Return (X, Y) of the center of cell containing provided text 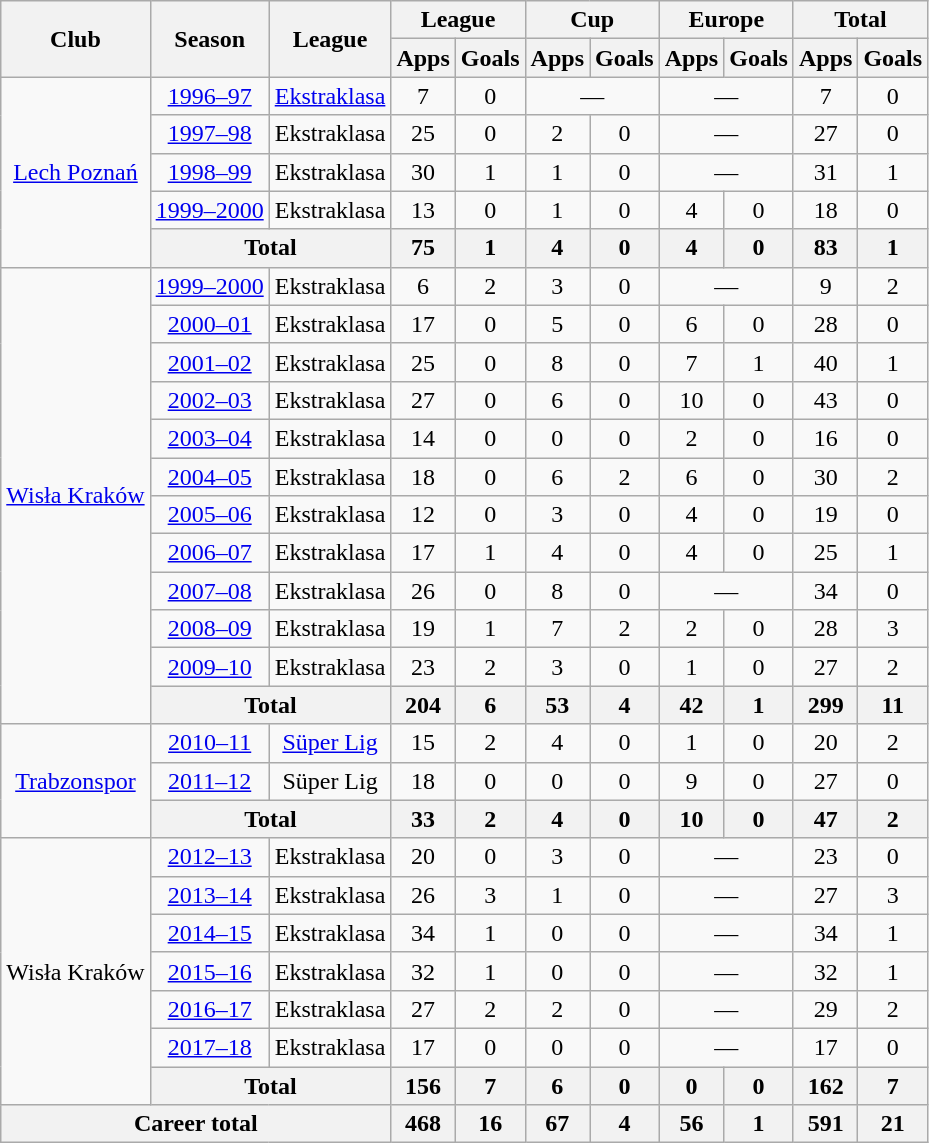
2005–06 (210, 515)
2012–13 (210, 857)
Cup (592, 20)
2001–02 (210, 362)
2014–15 (210, 933)
468 (423, 1124)
2002–03 (210, 400)
2011–12 (210, 781)
2016–17 (210, 1009)
1998–99 (210, 172)
299 (825, 705)
1996–97 (210, 96)
15 (423, 743)
67 (557, 1124)
2000–01 (210, 324)
591 (825, 1124)
14 (423, 438)
56 (691, 1124)
2008–09 (210, 629)
204 (423, 705)
2017–18 (210, 1047)
83 (825, 248)
Europe (726, 20)
2006–07 (210, 553)
53 (557, 705)
156 (423, 1085)
21 (893, 1124)
31 (825, 172)
2003–04 (210, 438)
Career total (196, 1124)
40 (825, 362)
12 (423, 515)
13 (423, 210)
2004–05 (210, 477)
11 (893, 705)
Season (210, 39)
43 (825, 400)
162 (825, 1085)
75 (423, 248)
Trabzonspor (76, 781)
2015–16 (210, 971)
33 (423, 819)
1997–98 (210, 134)
2010–11 (210, 743)
Club (76, 39)
5 (557, 324)
2007–08 (210, 591)
42 (691, 705)
47 (825, 819)
2009–10 (210, 667)
Lech Poznań (76, 172)
2013–14 (210, 895)
29 (825, 1009)
